Capture the cell that displays the provided text and extract its (X, Y) central coordinate. 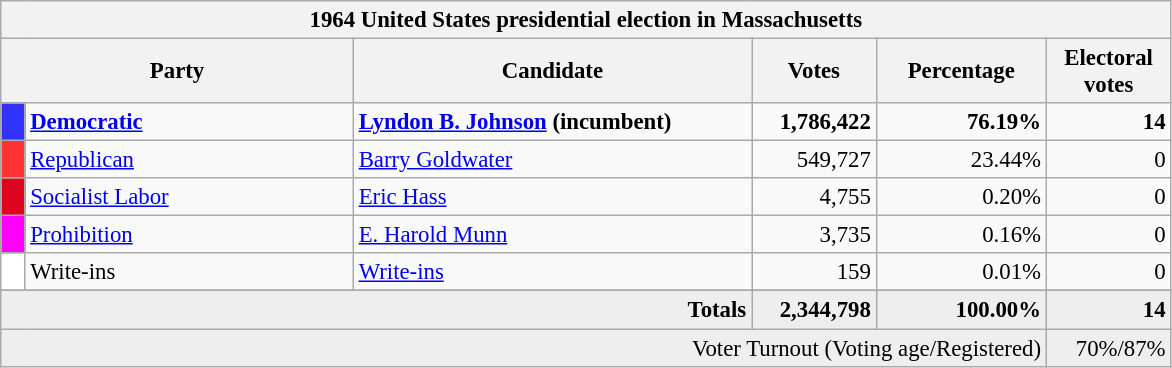
Party (178, 72)
3,735 (814, 235)
Candidate (552, 72)
Republican (189, 160)
Voter Turnout (Voting age/Registered) (524, 348)
4,755 (814, 197)
0.16% (961, 235)
Prohibition (189, 235)
Totals (376, 310)
Democratic (189, 122)
Barry Goldwater (552, 160)
2,344,798 (814, 310)
1964 United States presidential election in Massachusetts (586, 20)
E. Harold Munn (552, 235)
549,727 (814, 160)
0.20% (961, 197)
0.01% (961, 273)
70%/87% (1108, 348)
Percentage (961, 72)
100.00% (961, 310)
23.44% (961, 160)
Votes (814, 72)
Eric Hass (552, 197)
159 (814, 273)
Lyndon B. Johnson (incumbent) (552, 122)
Electoral votes (1108, 72)
76.19% (961, 122)
Socialist Labor (189, 197)
1,786,422 (814, 122)
